Scan for the cell matching the given text and deliver its [X, Y] coordinate at center. 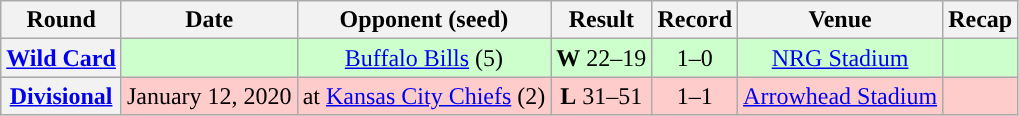
at Kansas City Chiefs (2) [424, 96]
Opponent (seed) [424, 20]
L 31–51 [602, 96]
1–1 [695, 96]
Round [62, 20]
Venue [840, 20]
Arrowhead Stadium [840, 96]
Result [602, 20]
Date [209, 20]
NRG Stadium [840, 58]
Divisional [62, 96]
Buffalo Bills (5) [424, 58]
W 22–19 [602, 58]
Recap [980, 20]
Wild Card [62, 58]
January 12, 2020 [209, 96]
1–0 [695, 58]
Record [695, 20]
